Determine the (X, Y) coordinate at the center of the cell enclosing the given text.  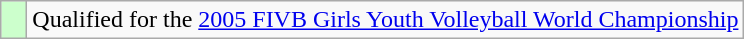
Qualified for the 2005 FIVB Girls Youth Volleyball World Championship (386, 20)
